Extract the (X, Y) coordinate from the center of the cell holding the provided text.  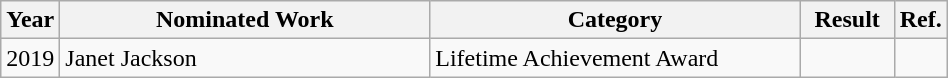
Nominated Work (245, 20)
Category (615, 20)
Ref. (920, 20)
Lifetime Achievement Award (615, 58)
Result (847, 20)
2019 (30, 58)
Janet Jackson (245, 58)
Year (30, 20)
